Locate the cell with the specified text and output its [X, Y] center coordinate. 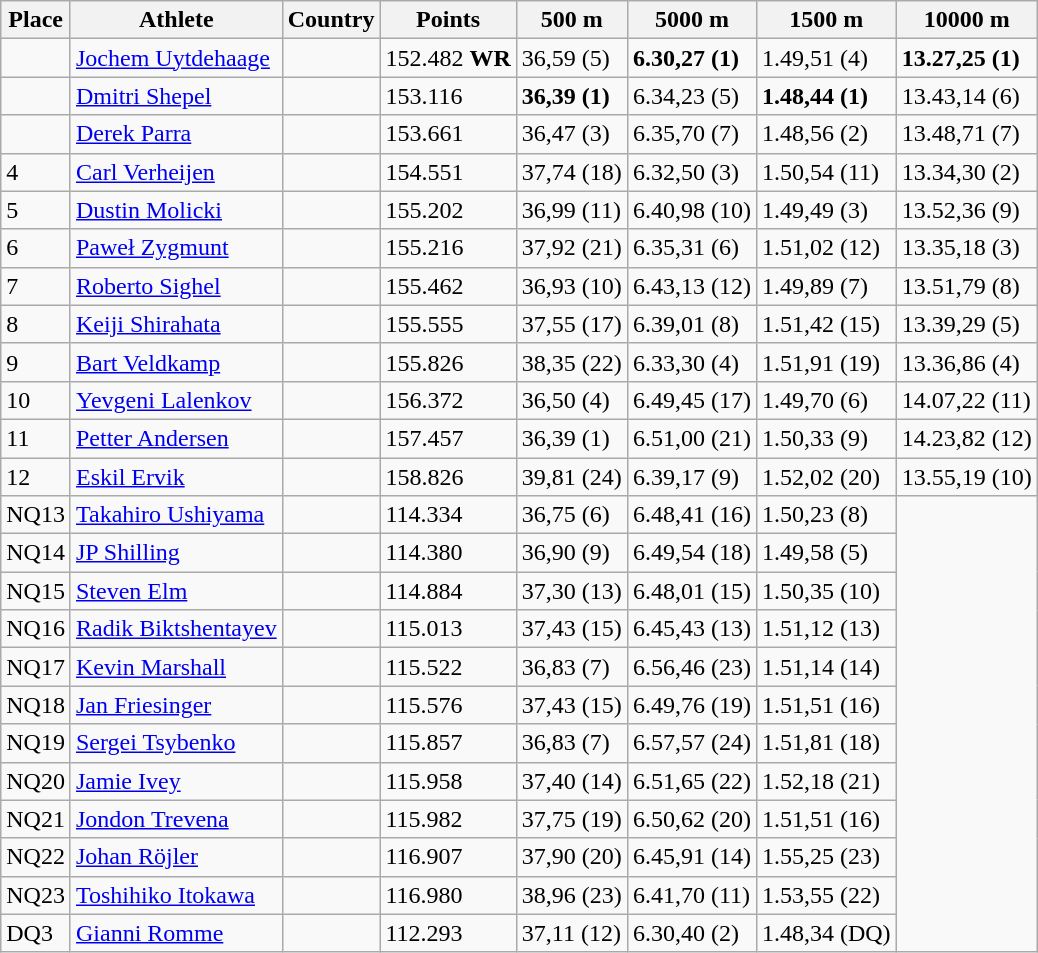
1.49,58 (5) [826, 553]
116.980 [448, 895]
Country [331, 20]
115.522 [448, 667]
Athlete [176, 20]
Keiji Shirahata [176, 324]
1.51,02 (12) [826, 248]
155.826 [448, 362]
Steven Elm [176, 591]
37,90 (20) [572, 857]
Sergei Tsybenko [176, 743]
6.30,27 (1) [692, 58]
Jochem Uytdehaage [176, 58]
14.07,22 (11) [966, 400]
155.202 [448, 210]
1.51,91 (19) [826, 362]
5 [36, 210]
1.49,70 (6) [826, 400]
6.50,62 (20) [692, 819]
NQ13 [36, 515]
37,55 (17) [572, 324]
12 [36, 477]
6.51,65 (22) [692, 781]
6.35,70 (7) [692, 134]
114.884 [448, 591]
6.43,13 (12) [692, 286]
10 [36, 400]
6.56,46 (23) [692, 667]
37,11 (12) [572, 933]
36,93 (10) [572, 286]
1.55,25 (23) [826, 857]
1500 m [826, 20]
115.958 [448, 781]
4 [36, 172]
6.45,91 (14) [692, 857]
Points [448, 20]
Toshihiko Itokawa [176, 895]
6.39,01 (8) [692, 324]
153.116 [448, 96]
6.57,57 (24) [692, 743]
155.555 [448, 324]
Paweł Zygmunt [176, 248]
154.551 [448, 172]
13.27,25 (1) [966, 58]
Roberto Sighel [176, 286]
Kevin Marshall [176, 667]
6.30,40 (2) [692, 933]
1.48,56 (2) [826, 134]
Dmitri Shepel [176, 96]
1.50,23 (8) [826, 515]
158.826 [448, 477]
36,99 (11) [572, 210]
11 [36, 438]
36,50 (4) [572, 400]
NQ21 [36, 819]
1.51,12 (13) [826, 629]
13.36,86 (4) [966, 362]
Petter Andersen [176, 438]
37,74 (18) [572, 172]
6.40,98 (10) [692, 210]
13.43,14 (6) [966, 96]
1.49,49 (3) [826, 210]
Bart Veldkamp [176, 362]
Derek Parra [176, 134]
1.52,02 (20) [826, 477]
114.380 [448, 553]
38,96 (23) [572, 895]
Place [36, 20]
1.51,42 (15) [826, 324]
155.462 [448, 286]
1.50,33 (9) [826, 438]
6.39,17 (9) [692, 477]
Dustin Molicki [176, 210]
NQ14 [36, 553]
36,47 (3) [572, 134]
NQ15 [36, 591]
37,30 (13) [572, 591]
Carl Verheijen [176, 172]
6.45,43 (13) [692, 629]
1.52,18 (21) [826, 781]
10000 m [966, 20]
1.50,35 (10) [826, 591]
13.51,79 (8) [966, 286]
NQ19 [36, 743]
9 [36, 362]
6.34,23 (5) [692, 96]
115.576 [448, 705]
157.457 [448, 438]
13.55,19 (10) [966, 477]
NQ20 [36, 781]
500 m [572, 20]
6.48,41 (16) [692, 515]
6.49,76 (19) [692, 705]
13.39,29 (5) [966, 324]
6.51,00 (21) [692, 438]
37,92 (21) [572, 248]
6.48,01 (15) [692, 591]
NQ17 [36, 667]
DQ3 [36, 933]
Takahiro Ushiyama [176, 515]
114.334 [448, 515]
37,40 (14) [572, 781]
7 [36, 286]
1.51,14 (14) [826, 667]
115.857 [448, 743]
13.35,18 (3) [966, 248]
13.34,30 (2) [966, 172]
6.49,54 (18) [692, 553]
6.32,50 (3) [692, 172]
38,35 (22) [572, 362]
36,75 (6) [572, 515]
155.216 [448, 248]
112.293 [448, 933]
Radik Biktshentayev [176, 629]
Johan Röjler [176, 857]
5000 m [692, 20]
NQ16 [36, 629]
Eskil Ervik [176, 477]
36,90 (9) [572, 553]
153.661 [448, 134]
NQ23 [36, 895]
1.49,51 (4) [826, 58]
1.48,34 (DQ) [826, 933]
152.482 WR [448, 58]
1.48,44 (1) [826, 96]
6.33,30 (4) [692, 362]
1.49,89 (7) [826, 286]
39,81 (24) [572, 477]
37,75 (19) [572, 819]
JP Shilling [176, 553]
6.41,70 (11) [692, 895]
36,59 (5) [572, 58]
1.53,55 (22) [826, 895]
Jondon Trevena [176, 819]
Yevgeni Lalenkov [176, 400]
NQ18 [36, 705]
115.982 [448, 819]
Jan Friesinger [176, 705]
6.35,31 (6) [692, 248]
14.23,82 (12) [966, 438]
NQ22 [36, 857]
8 [36, 324]
1.50,54 (11) [826, 172]
Gianni Romme [176, 933]
6 [36, 248]
Jamie Ivey [176, 781]
6.49,45 (17) [692, 400]
115.013 [448, 629]
116.907 [448, 857]
1.51,81 (18) [826, 743]
13.48,71 (7) [966, 134]
156.372 [448, 400]
13.52,36 (9) [966, 210]
